Find where the given text appears and provide that cell's center as (x, y) coordinate. 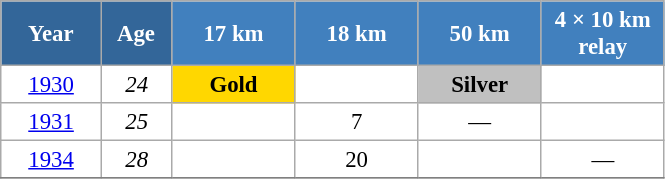
Age (136, 34)
1930 (52, 85)
24 (136, 85)
17 km (234, 34)
4 × 10 km relay (602, 34)
Year (52, 34)
1934 (52, 160)
Silver (480, 85)
25 (136, 122)
Gold (234, 85)
7 (356, 122)
20 (356, 160)
50 km (480, 34)
28 (136, 160)
18 km (356, 34)
1931 (52, 122)
